Identify which cell holds the provided text, then report its (x, y) central coordinate. 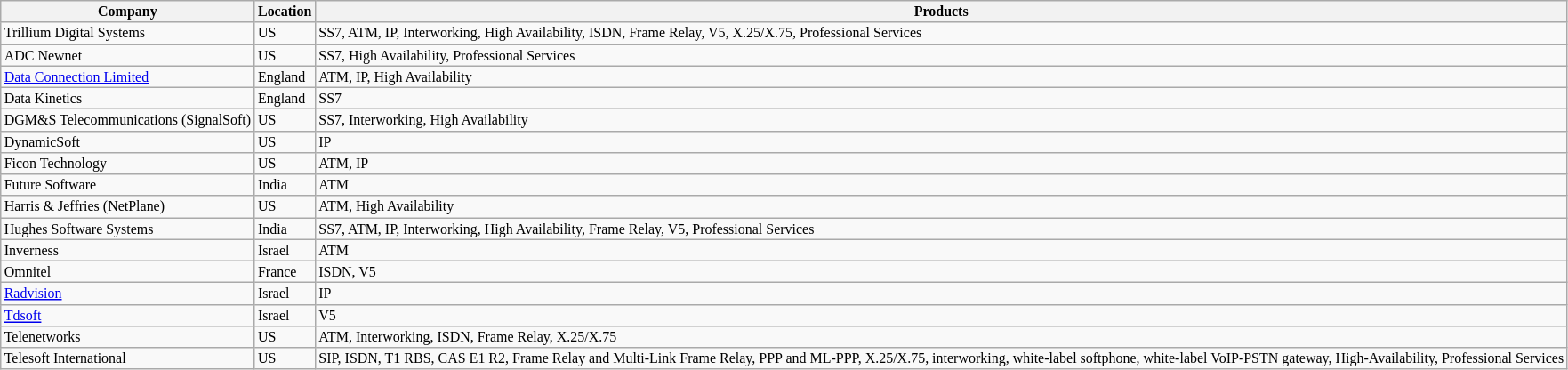
Company (128, 11)
SS7 (941, 98)
Tdsoft (128, 315)
ATM, IP, High Availability (941, 76)
Radvision (128, 293)
Future Software (128, 184)
V5 (941, 315)
Data Kinetics (128, 98)
Telesoft International (128, 358)
Hughes Software Systems (128, 228)
SS7, ATM, IP, Interworking, High Availability, Frame Relay, V5, Professional Services (941, 228)
ADC Newnet (128, 54)
ATM, IP (941, 163)
Telenetworks (128, 336)
Omnitel (128, 271)
ISDN, V5 (941, 271)
Harris & Jeffries (NetPlane) (128, 206)
SS7, High Availability, Professional Services (941, 54)
SS7, Interworking, High Availability (941, 119)
Data Connection Limited (128, 76)
Ficon Technology (128, 163)
DynamicSoft (128, 141)
Products (941, 11)
Location (285, 11)
France (285, 271)
Inverness (128, 250)
SS7, ATM, IP, Interworking, High Availability, ISDN, Frame Relay, V5, X.25/X.75, Professional Services (941, 33)
ATM, High Availability (941, 206)
DGM&S Telecommunications (SignalSoft) (128, 119)
Trillium Digital Systems (128, 33)
ATM, Interworking, ISDN, Frame Relay, X.25/X.75 (941, 336)
